Return (x, y) of the center of cell containing provided text 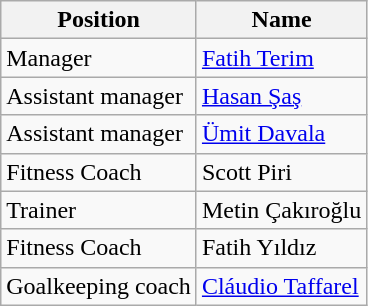
Scott Piri (281, 172)
Cláudio Taffarel (281, 286)
Position (99, 20)
Metin Çakıroğlu (281, 210)
Name (281, 20)
Hasan Şaş (281, 96)
Trainer (99, 210)
Manager (99, 58)
Fatih Terim (281, 58)
Fatih Yıldız (281, 248)
Goalkeeping coach (99, 286)
Ümit Davala (281, 134)
